Return (X, Y) of the center of cell containing provided text 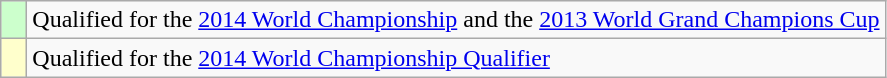
Qualified for the 2014 World Championship and the 2013 World Grand Champions Cup (456, 20)
Qualified for the 2014 World Championship Qualifier (456, 58)
